Scan for the cell matching the given text and deliver its [x, y] coordinate at center. 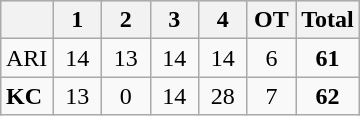
3 [174, 20]
1 [78, 20]
Total [328, 20]
61 [328, 58]
6 [272, 58]
7 [272, 96]
28 [224, 96]
ARI [26, 58]
2 [126, 20]
0 [126, 96]
KC [26, 96]
4 [224, 20]
62 [328, 96]
OT [272, 20]
